For the text-containing cell, return its midpoint in (X, Y) coordinate format. 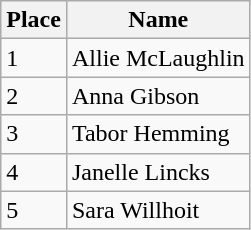
Anna Gibson (158, 96)
2 (34, 96)
Tabor Hemming (158, 134)
5 (34, 210)
Name (158, 20)
1 (34, 58)
4 (34, 172)
Janelle Lincks (158, 172)
Allie McLaughlin (158, 58)
Place (34, 20)
3 (34, 134)
Sara Willhoit (158, 210)
